Pinpoint the cell where the given text exists, returning its [X, Y] midpoint coordinate. 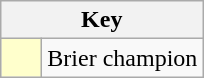
Key [102, 20]
Brier champion [122, 58]
